Extract the (x, y) coordinate from the center of the cell holding the provided text.  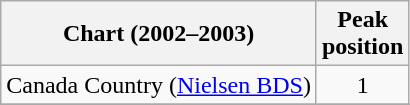
Peakposition (362, 34)
Chart (2002–2003) (159, 34)
1 (362, 85)
Canada Country (Nielsen BDS) (159, 85)
